Find where the given text appears and provide that cell's center as [X, Y] coordinate. 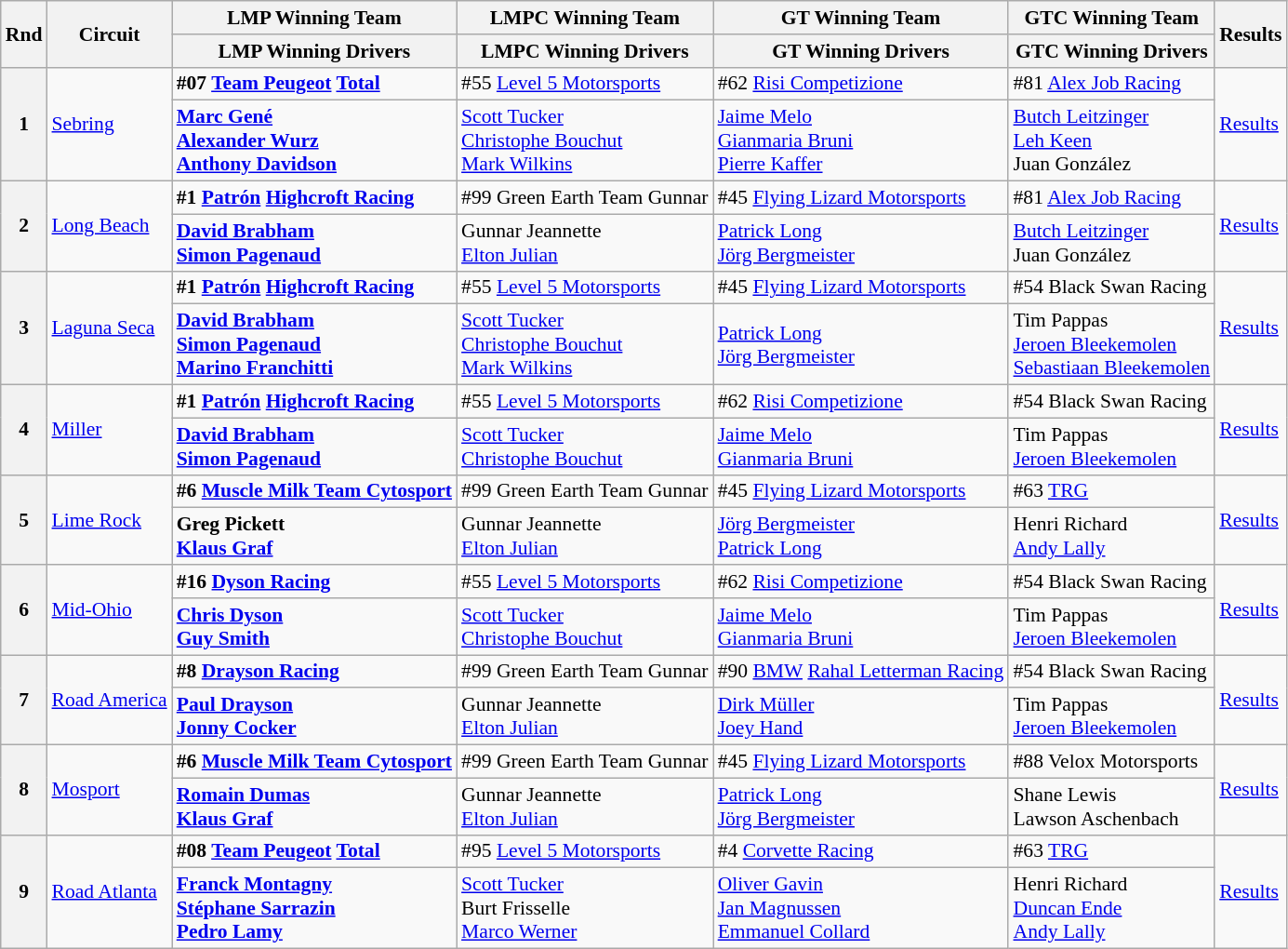
Road America [109, 700]
#16 Dyson Racing [314, 581]
Rnd [24, 33]
GT Winning Team [861, 18]
Tim Pappas Jeroen Bleekemolen Sebastiaan Bleekemolen [1111, 344]
Miller [109, 430]
4 [24, 430]
LMP Winning Team [314, 18]
Circuit [109, 33]
Marc Gené Alexander Wurz Anthony Davidson [314, 141]
GTC Winning Team [1111, 18]
Lime Rock [109, 519]
#90 BMW Rahal Letterman Racing [861, 672]
Butch Leitzinger Juan González [1111, 242]
#08 Team Peugeot Total [314, 851]
LMPC Winning Drivers [585, 51]
#4 Corvette Racing [861, 851]
5 [24, 519]
#88 Velox Motorsports [1111, 762]
Greg Pickett Klaus Graf [314, 536]
1 [24, 124]
Road Atlanta [109, 891]
Henri Richard Andy Lally [1111, 536]
3 [24, 327]
#07 Team Peugeot Total [314, 84]
#8 Drayson Racing [314, 672]
2 [24, 227]
Jörg Bergmeister Patrick Long [861, 536]
Butch Leitzinger Leh Keen Juan González [1111, 141]
Mid-Ohio [109, 610]
Dirk Müller Joey Hand [861, 716]
GT Winning Drivers [861, 51]
Scott Tucker Burt Frisselle Marco Werner [585, 908]
Paul Drayson Jonny Cocker [314, 716]
Henri Richard Duncan Ende Andy Lally [1111, 908]
Mosport [109, 791]
Shane Lewis Lawson Aschenbach [1111, 806]
Laguna Seca [109, 327]
Romain Dumas Klaus Graf [314, 806]
LMPC Winning Team [585, 18]
Sebring [109, 124]
Oliver Gavin Jan Magnussen Emmanuel Collard [861, 908]
GTC Winning Drivers [1111, 51]
Franck Montagny Stéphane Sarrazin Pedro Lamy [314, 908]
9 [24, 891]
Jaime Melo Gianmaria Bruni Pierre Kaffer [861, 141]
6 [24, 610]
LMP Winning Drivers [314, 51]
Chris Dyson Guy Smith [314, 627]
David Brabham Simon Pagenaud Marino Franchitti [314, 344]
#95 Level 5 Motorsports [585, 851]
Long Beach [109, 227]
7 [24, 700]
8 [24, 791]
